Determine the (X, Y) coordinate at the center of the cell enclosing the given text.  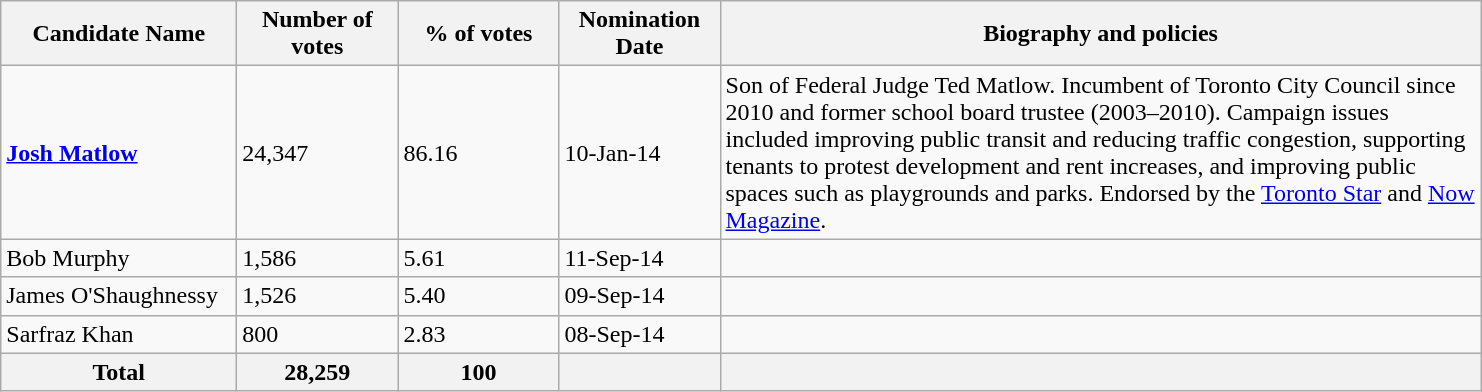
% of votes (478, 34)
10-Jan-14 (640, 152)
Number of votes (318, 34)
24,347 (318, 152)
Nomination Date (640, 34)
Total (119, 372)
1,586 (318, 258)
2.83 (478, 334)
08-Sep-14 (640, 334)
James O'Shaughnessy (119, 296)
28,259 (318, 372)
5.40 (478, 296)
800 (318, 334)
Sarfraz Khan (119, 334)
09-Sep-14 (640, 296)
5.61 (478, 258)
11-Sep-14 (640, 258)
Josh Matlow (119, 152)
100 (478, 372)
1,526 (318, 296)
86.16 (478, 152)
Candidate Name (119, 34)
Biography and policies (1100, 34)
Bob Murphy (119, 258)
